For the text-containing cell, return its midpoint in [x, y] coordinate format. 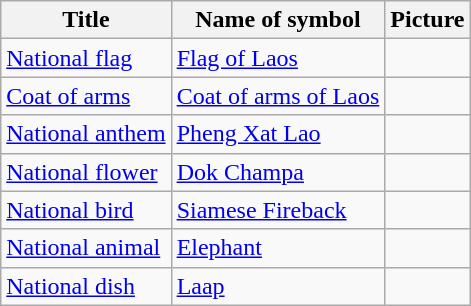
Laap [278, 286]
National anthem [86, 134]
National bird [86, 210]
National flower [86, 172]
Title [86, 20]
National flag [86, 58]
Pheng Xat Lao [278, 134]
Coat of arms of Laos [278, 96]
Siamese Fireback [278, 210]
Elephant [278, 248]
Coat of arms [86, 96]
Name of symbol [278, 20]
National animal [86, 248]
Dok Champa [278, 172]
Picture [428, 20]
National dish [86, 286]
Flag of Laos [278, 58]
